Locate the cell with the specified text and output its [X, Y] center coordinate. 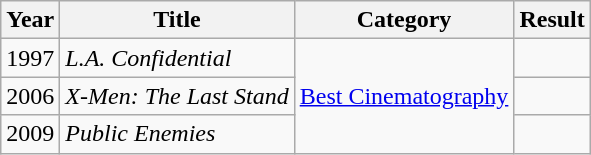
1997 [30, 58]
Year [30, 20]
X-Men: The Last Stand [177, 96]
Category [404, 20]
Title [177, 20]
2006 [30, 96]
L.A. Confidential [177, 58]
Public Enemies [177, 134]
Result [552, 20]
2009 [30, 134]
Best Cinematography [404, 96]
